Return [X, Y] of the center of cell containing provided text 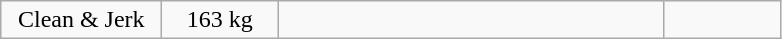
Clean & Jerk [82, 20]
163 kg [220, 20]
